Extract the [x, y] coordinate from the center of the cell holding the provided text.  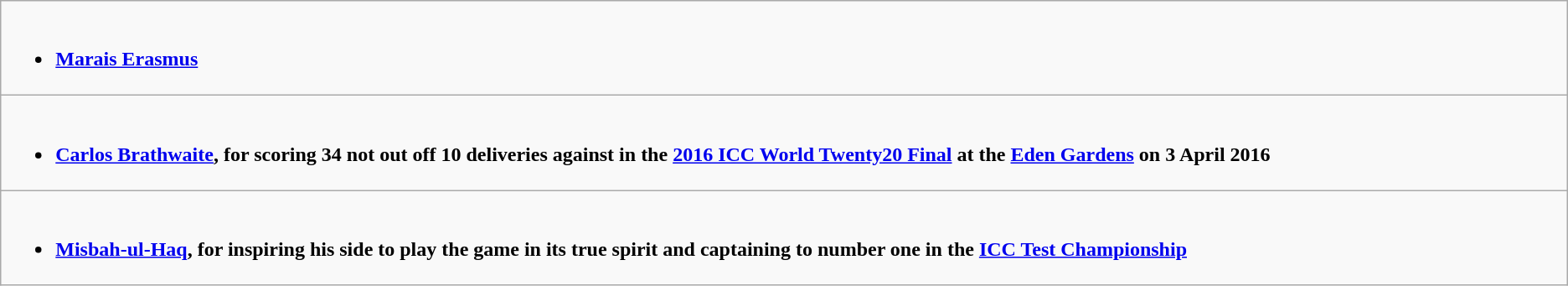
Marais Erasmus [784, 49]
Misbah-ul-Haq, for inspiring his side to play the game in its true spirit and captaining to number one in the ICC Test Championship [784, 238]
Carlos Brathwaite, for scoring 34 not out off 10 deliveries against in the 2016 ICC World Twenty20 Final at the Eden Gardens on 3 April 2016 [784, 143]
